From the cell containing the given text, extract its center point as (x, y) coordinate. 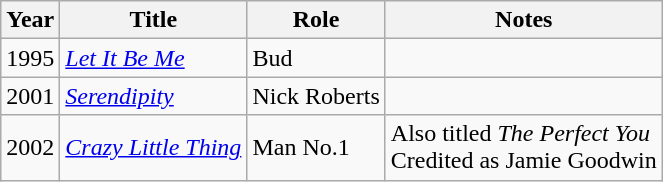
Man No.1 (316, 148)
1995 (30, 58)
Let It Be Me (154, 58)
Year (30, 20)
Also titled The Perfect YouCredited as Jamie Goodwin (524, 148)
Notes (524, 20)
Title (154, 20)
Crazy Little Thing (154, 148)
Bud (316, 58)
Serendipity (154, 96)
Nick Roberts (316, 96)
2001 (30, 96)
Role (316, 20)
2002 (30, 148)
